Extract the (x, y) coordinate from the center of the cell holding the provided text.  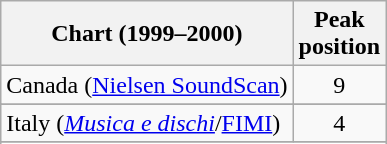
Peakposition (339, 34)
4 (339, 123)
Chart (1999–2000) (147, 34)
Canada (Nielsen SoundScan) (147, 85)
9 (339, 85)
Italy (Musica e dischi/FIMI) (147, 123)
